Capture the cell that displays the provided text and extract its (x, y) central coordinate. 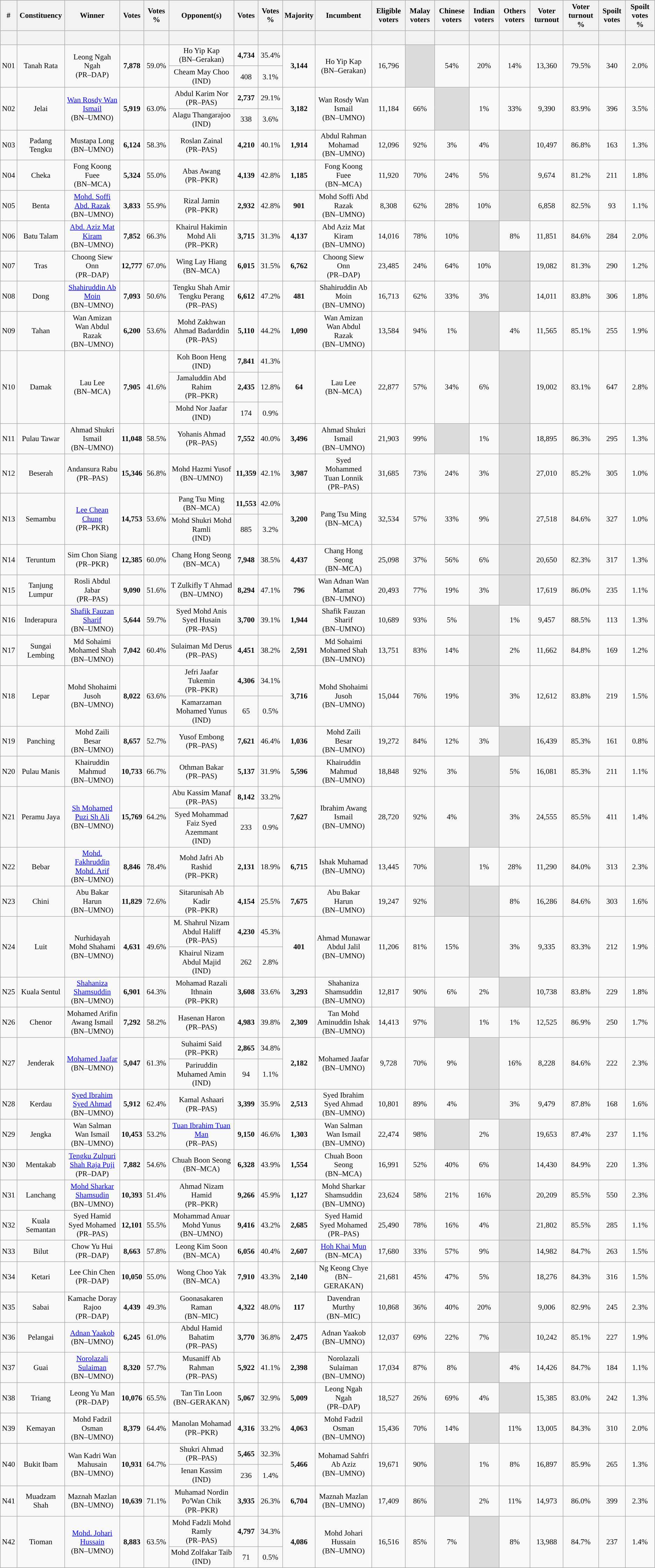
Majority (299, 15)
16,439 (547, 741)
54.6% (157, 1165)
7,882 (132, 1165)
6,124 (132, 145)
236 (246, 1475)
Abdul Rahman Mohamad(BN–UMNO) (343, 145)
9,416 (246, 1225)
94 (246, 1074)
Chinese voters (452, 15)
31.3% (270, 236)
66.7% (157, 772)
N40 (8, 1465)
3,608 (246, 992)
2,309 (299, 1023)
31.9% (270, 772)
8,379 (132, 1428)
Leong Yu Man(PR–DAP) (92, 1398)
64.7% (157, 1465)
219 (612, 696)
47.2% (270, 297)
8,022 (132, 696)
901 (299, 206)
Padang Tengku (41, 145)
Opponent(s) (201, 15)
18.9% (270, 867)
45.9% (270, 1195)
Mohd Shukri Mohd Ramli(IND) (201, 529)
2,737 (246, 98)
Bebar (41, 867)
7,552 (246, 439)
71 (246, 1557)
Abd. Aziz Mat Kiram(BN–UMNO) (92, 236)
11,553 (246, 504)
285 (612, 1225)
Jamaluddin Abd Rahim(PR–PKR) (201, 387)
79.5% (581, 66)
Bukit Ibam (41, 1465)
9,674 (547, 175)
Musaniff Ab Rahman(PR–PAS) (201, 1368)
Kamache Doray Rajoo(PR–DAP) (92, 1307)
19,082 (547, 266)
284 (612, 236)
7,675 (299, 902)
222 (612, 1063)
64% (452, 266)
184 (612, 1368)
86.8% (581, 145)
4,210 (246, 145)
8,320 (132, 1368)
Mentakab (41, 1165)
21% (452, 1195)
Suhaimi Said(PR–PKR) (201, 1048)
N12 (8, 474)
12.8% (270, 387)
227 (612, 1338)
Batu Talam (41, 236)
12,612 (547, 696)
N02 (8, 109)
11,206 (388, 947)
Mohd Soffi Abd Razak(BN–UMNO) (343, 206)
338 (246, 119)
N30 (8, 1165)
Teruntum (41, 560)
14,426 (547, 1368)
Sh Mohamed Puzi Sh Ali (BN–UMNO) (92, 817)
3,700 (246, 620)
27,010 (547, 474)
29.1% (270, 98)
3,399 (246, 1104)
10,453 (132, 1135)
N41 (8, 1501)
Ketari (41, 1277)
1,185 (299, 175)
Voter turnout (547, 15)
Semambu (41, 519)
82.9% (581, 1307)
306 (612, 297)
59.7% (157, 620)
58.2% (157, 1023)
12,385 (132, 560)
83.1% (581, 387)
Ahmad Munawar Abdul Jalil(BN–UMNO) (343, 947)
64.3% (157, 992)
87.4% (581, 1135)
14,016 (388, 236)
Sitarunisah Ab Kadir(PR–PKR) (201, 902)
81.2% (581, 175)
Sulaiman Md Derus(PR–PAS) (201, 651)
1.7% (640, 1023)
4,437 (299, 560)
Khairul Hakimin Mohd Ali(PR–PKR) (201, 236)
46.4% (270, 741)
59.0% (157, 66)
Sabai (41, 1307)
16,991 (388, 1165)
17,619 (547, 590)
N27 (8, 1063)
9,335 (547, 947)
N20 (8, 772)
83.3% (581, 947)
Sim Chon Siang(PR–PKR) (92, 560)
32.3% (270, 1454)
Roslan Zainal(PR–PAS) (201, 145)
Koh Boon Heng(IND) (201, 361)
2,865 (246, 1048)
Jelai (41, 109)
93% (420, 620)
340 (612, 66)
60.4% (157, 651)
Voter turnout % (581, 15)
19,653 (547, 1135)
N03 (8, 145)
Mohamad Sahfri Ab Aziz(BN–UMNO) (343, 1465)
14,753 (132, 519)
55.5% (157, 1225)
72.6% (157, 902)
57.7% (157, 1368)
10,497 (547, 145)
4,063 (299, 1428)
Tanjung Lumpur (41, 590)
174 (246, 413)
2,513 (299, 1104)
Constituency (41, 15)
Hasenan Haron(PR–PAS) (201, 1023)
20,650 (547, 560)
3,935 (246, 1501)
N33 (8, 1251)
Cheam May Choo(IND) (201, 77)
14,982 (547, 1251)
63.0% (157, 109)
7,093 (132, 297)
99% (420, 439)
N31 (8, 1195)
Muadzam Shah (41, 1501)
N16 (8, 620)
Goonasakaren Raman(BN–MIC) (201, 1307)
M. Shahrul Nizam Abdul Haliff(PR–PAS) (201, 932)
N22 (8, 867)
26% (420, 1398)
Kamarzaman Mohamed Yunus(IND) (201, 711)
35.4% (270, 55)
21,903 (388, 439)
12,101 (132, 1225)
71.1% (157, 1501)
T Zulkifly T Ahmad(BN–UMNO) (201, 590)
117 (299, 1307)
Nurhidayah Mohd Shahami(BN–UMNO) (92, 947)
3,770 (246, 1338)
7,948 (246, 560)
316 (612, 1277)
87.8% (581, 1104)
4,306 (246, 681)
15,769 (132, 817)
408 (246, 77)
Wan Kadri Wan Mahusain(BN–UMNO) (92, 1465)
4,230 (246, 932)
43.9% (270, 1165)
81.3% (581, 266)
38.2% (270, 651)
242 (612, 1398)
5,596 (299, 772)
14,430 (547, 1165)
Muhamad Nordin Po'Wan Chik(PR–PKR) (201, 1501)
N42 (8, 1542)
7,910 (246, 1277)
Mohd Sharkar Shamsuddin(BN–UMNO) (343, 1195)
15,385 (547, 1398)
9,150 (246, 1135)
3,200 (299, 519)
3,182 (299, 109)
40.1% (270, 145)
39.8% (270, 1023)
17,409 (388, 1501)
18,276 (547, 1277)
18,895 (547, 439)
885 (246, 529)
52% (420, 1165)
N26 (8, 1023)
49.3% (157, 1307)
12,096 (388, 145)
63.5% (157, 1542)
N08 (8, 297)
Tanah Rata (41, 66)
34.3% (270, 1532)
4,451 (246, 651)
Winner (92, 15)
N32 (8, 1225)
Kuala Semantan (41, 1225)
4,316 (246, 1428)
327 (612, 519)
Wing Lay Hiang(BN–MCA) (201, 266)
647 (612, 387)
N07 (8, 266)
Pariruddin Muhamed Amin(IND) (201, 1074)
7,627 (299, 817)
6,858 (547, 206)
10,801 (388, 1104)
N09 (8, 331)
Manolan Mohamad(PR–PKR) (201, 1428)
12,525 (547, 1023)
78.4% (157, 867)
Mohd Zolfakar Taib(IND) (201, 1557)
14,011 (547, 297)
7,878 (132, 66)
161 (612, 741)
43.3% (270, 1277)
89% (420, 1104)
Hoh Khai Mun(BN–MCA) (343, 1251)
66% (420, 109)
2,932 (246, 206)
22,474 (388, 1135)
Tengku Shah Amir Tengku Perang(PR–PAS) (201, 297)
Abd Aziz Mat Kiram(BN–UMNO) (343, 236)
19,002 (547, 387)
18,848 (388, 772)
16,286 (547, 902)
88.5% (581, 620)
262 (246, 962)
Othman Bakar(PR–PAS) (201, 772)
20,209 (547, 1195)
N14 (8, 560)
87% (420, 1368)
5,110 (246, 331)
41.3% (270, 361)
2,398 (299, 1368)
396 (612, 109)
58.3% (157, 145)
37% (420, 560)
6,901 (132, 992)
5,137 (246, 772)
9,006 (547, 1307)
Rosli Abdul Jabar(PR–PAS) (92, 590)
35.9% (270, 1104)
3,833 (132, 206)
19,272 (388, 741)
N19 (8, 741)
263 (612, 1251)
305 (612, 474)
Pulau Manis (41, 772)
26.3% (270, 1501)
5,067 (246, 1398)
3.1% (270, 77)
Beserah (41, 474)
# (8, 15)
53.2% (157, 1135)
86% (420, 1501)
310 (612, 1428)
6,056 (246, 1251)
40.0% (270, 439)
11,829 (132, 902)
45.3% (270, 932)
Kemayan (41, 1428)
50.6% (157, 297)
61.3% (157, 1063)
34.1% (270, 681)
Mohd Jafri Ab Rashid(PR–PKR) (201, 867)
84% (420, 741)
14,973 (547, 1501)
32.9% (270, 1398)
Pelangai (41, 1338)
46.6% (270, 1135)
48.0% (270, 1307)
5,466 (299, 1465)
36% (420, 1307)
12,817 (388, 992)
34.8% (270, 1048)
11,359 (246, 474)
Inderapura (41, 620)
2,475 (299, 1338)
9,090 (132, 590)
290 (612, 266)
12,777 (132, 266)
8,883 (132, 1542)
N36 (8, 1338)
N11 (8, 439)
411 (612, 817)
15,044 (388, 696)
6,715 (299, 867)
Wan Adnan Wan Mamat(BN–UMNO) (343, 590)
5,047 (132, 1063)
168 (612, 1104)
4,322 (246, 1307)
25.5% (270, 902)
Mohamed Arifin Awang Ismail(BN–UMNO) (92, 1023)
12,037 (388, 1338)
Panching (41, 741)
N06 (8, 236)
Lepar (41, 696)
8,142 (246, 798)
Chini (41, 902)
Syed Mohammad Faiz Syed Azemmant(IND) (201, 828)
2,607 (299, 1251)
60.0% (157, 560)
38.5% (270, 560)
10,076 (132, 1398)
2,131 (246, 867)
Mohd. Johari Hussain(BN–UMNO) (92, 1542)
45% (420, 1277)
20,493 (388, 590)
98% (420, 1135)
Wong Choo Yak(BN–MCA) (201, 1277)
Syed Mohd Anis Syed Husain(PR–PAS) (201, 620)
31.5% (270, 266)
32,534 (388, 519)
67.0% (157, 266)
Mohd Sharkar Shamsudin(BN–UMNO) (92, 1195)
Bilut (41, 1251)
84.9% (581, 1165)
44.2% (270, 331)
Kerdau (41, 1104)
Tahan (41, 331)
6,762 (299, 266)
Tan Mohd Aminuddin Ishak(BN–UMNO) (343, 1023)
83% (420, 651)
N24 (8, 947)
Mohd Fadzli Mohd Ramly(PR–PAS) (201, 1532)
5,919 (132, 109)
Spoilt votes % (640, 15)
63.6% (157, 696)
11,851 (547, 236)
7,905 (132, 387)
N17 (8, 651)
3.6% (270, 119)
265 (612, 1465)
10,242 (547, 1338)
3,496 (299, 439)
Malay voters (420, 15)
6,245 (132, 1338)
Eligible voters (388, 15)
8,846 (132, 867)
11,920 (388, 175)
5,912 (132, 1104)
Dong (41, 297)
Rizal Jamin(PR–PKR) (201, 206)
76% (420, 696)
18,527 (388, 1398)
25,098 (388, 560)
86.3% (581, 439)
550 (612, 1195)
16,713 (388, 297)
Benta (41, 206)
212 (612, 947)
169 (612, 651)
10,868 (388, 1307)
12% (452, 741)
9,266 (246, 1195)
9,457 (547, 620)
1,036 (299, 741)
Tuan Ibrahim Tuan Man(PR–PAS) (201, 1135)
Mustapa Long(BN–UMNO) (92, 145)
25,490 (388, 1225)
N23 (8, 902)
Lee Chean Chung(PR–PKR) (92, 519)
Kamal Ashaari(PR–PAS) (201, 1104)
4,086 (299, 1542)
58% (420, 1195)
113 (612, 620)
Yusof Embong(PR–PAS) (201, 741)
23,624 (388, 1195)
65 (246, 711)
Mohammad Anuar Mohd Yunus(BN–UMNO) (201, 1225)
Abdul Hamid Bahatim(PR–PAS) (201, 1338)
19,247 (388, 902)
4,734 (246, 55)
4,631 (132, 947)
19,671 (388, 1465)
Mohd. Fakhruddin Mohd. Arif(BN–UMNO) (92, 867)
Jenderak (41, 1063)
77% (420, 590)
1,554 (299, 1165)
Mohamad Razali Ithnain(PR–PKR) (201, 992)
55.9% (157, 206)
9,390 (547, 109)
Chow Yu Hui(PR–DAP) (92, 1251)
8,308 (388, 206)
62.4% (157, 1104)
8,663 (132, 1251)
Tengku Zulpuri Shah Raja Puji(PR–DAP) (92, 1165)
83.0% (581, 1398)
N04 (8, 175)
Mohd Nor Jaafar(IND) (201, 413)
5,009 (299, 1398)
17,034 (388, 1368)
31,685 (388, 474)
N18 (8, 696)
N39 (8, 1428)
796 (299, 590)
15,436 (388, 1428)
2,591 (299, 651)
Abas Awang(PR–PKR) (201, 175)
10,639 (132, 1501)
82.5% (581, 206)
N35 (8, 1307)
16,081 (547, 772)
2,685 (299, 1225)
11,048 (132, 439)
84.8% (581, 651)
7,042 (132, 651)
22% (452, 1338)
4,439 (132, 1307)
14,413 (388, 1023)
8,228 (547, 1063)
13,751 (388, 651)
15,346 (132, 474)
3,715 (246, 236)
2,140 (299, 1277)
Spoilt votes (612, 15)
5,465 (246, 1454)
22,877 (388, 387)
49.6% (157, 947)
Lanchang (41, 1195)
16,516 (388, 1542)
Mohd Johari Hussain(BN–UMNO) (343, 1542)
40.4% (270, 1251)
Ibrahim Awang Ismail(BN–UMNO) (343, 817)
13,584 (388, 331)
295 (612, 439)
4,797 (246, 1532)
11,565 (547, 331)
Ishak Muhamad(BN–UMNO) (343, 867)
10,931 (132, 1465)
Jengka (41, 1135)
9,728 (388, 1063)
16,897 (547, 1465)
3,716 (299, 696)
5,324 (132, 175)
21,681 (388, 1277)
73% (420, 474)
Abdul Karim Nor(PR–PAS) (201, 98)
N21 (8, 817)
Abu Kassim Manaf(PR–PAS) (201, 798)
Mohd. Soffi Abd. Razak(BN–UMNO) (92, 206)
N25 (8, 992)
4,137 (299, 236)
24,555 (547, 817)
Syed Mohammed Tuan Lonnik(PR–PAS) (343, 474)
313 (612, 867)
N01 (8, 66)
Andansura Rabu(PR–PAS) (92, 474)
2,435 (246, 387)
Jefri Jaafar Tukemin(PR–PKR) (201, 681)
10,050 (132, 1277)
3.2% (270, 529)
N29 (8, 1135)
2,182 (299, 1063)
4,139 (246, 175)
21,802 (547, 1225)
51.4% (157, 1195)
1,090 (299, 331)
3,987 (299, 474)
51.6% (157, 590)
97% (420, 1023)
1,914 (299, 145)
13,360 (547, 66)
6,200 (132, 331)
84.0% (581, 867)
4,154 (246, 902)
13,005 (547, 1428)
41.1% (270, 1368)
57.8% (157, 1251)
Peramu Jaya (41, 817)
94% (420, 331)
1,944 (299, 620)
401 (299, 947)
42.1% (270, 474)
317 (612, 560)
Ng Keong Chye(BN–GERAKAN) (343, 1277)
Cheka (41, 175)
Tras (41, 266)
54% (452, 66)
Chenor (41, 1023)
13,445 (388, 867)
10,689 (388, 620)
Others voters (515, 15)
33.6% (270, 992)
Pulau Tawar (41, 439)
52.7% (157, 741)
4,983 (246, 1023)
41.6% (157, 387)
58.5% (157, 439)
13,988 (547, 1542)
8,294 (246, 590)
Shukri Ahmad(PR–PAS) (201, 1454)
229 (612, 992)
Khairul Nizam Abdul Majid(IND) (201, 962)
83.9% (581, 109)
64 (299, 387)
11,662 (547, 651)
Indian voters (484, 15)
56.8% (157, 474)
N34 (8, 1277)
Davendran Murthy(BN–MIC) (343, 1307)
481 (299, 297)
36.8% (270, 1338)
Kuala Sentul (41, 992)
Sungai Lembing (41, 651)
Yohanis Ahmad(PR–PAS) (201, 439)
Alagu Thangarajoo(IND) (201, 119)
Ahmad Nizam Hamid(PR–PKR) (201, 1195)
N37 (8, 1368)
399 (612, 1501)
1,303 (299, 1135)
82.3% (581, 560)
66.3% (157, 236)
Guai (41, 1368)
6,612 (246, 297)
163 (612, 145)
27,518 (547, 519)
11,290 (547, 867)
Triang (41, 1398)
56% (452, 560)
11,184 (388, 109)
N38 (8, 1398)
1,127 (299, 1195)
42.0% (270, 504)
15% (452, 947)
6,704 (299, 1501)
7,852 (132, 236)
Tioman (41, 1542)
8,657 (132, 741)
64.4% (157, 1428)
7,292 (132, 1023)
235 (612, 590)
3,293 (299, 992)
85% (420, 1542)
Luit (41, 947)
N13 (8, 519)
Damak (41, 387)
39.1% (270, 620)
6,015 (246, 266)
10,738 (547, 992)
250 (612, 1023)
65.5% (157, 1398)
5,644 (132, 620)
233 (246, 828)
7,841 (246, 361)
303 (612, 902)
17,680 (388, 1251)
Incumbent (343, 15)
64.2% (157, 817)
220 (612, 1165)
28,720 (388, 817)
255 (612, 331)
47.1% (270, 590)
86.9% (581, 1023)
85.9% (581, 1465)
Lee Chin Chen(PR–DAP) (92, 1277)
34% (452, 387)
N05 (8, 206)
9,479 (547, 1104)
10,733 (132, 772)
16,796 (388, 66)
245 (612, 1307)
47% (452, 1277)
7,621 (246, 741)
N10 (8, 387)
93 (612, 206)
Leong Kim Soon(BN–MCA) (201, 1251)
Mohd Zakhwan Ahmad Badarddin(PR–PAS) (201, 331)
85.2% (581, 474)
23,485 (388, 266)
N28 (8, 1104)
43.2% (270, 1225)
Ienan Kassim(IND) (201, 1475)
Tan Tin Loon(BN–GERAKAN) (201, 1398)
N15 (8, 590)
61.0% (157, 1338)
3.5% (640, 109)
6,328 (246, 1165)
10,393 (132, 1195)
3,144 (299, 66)
0.8% (640, 741)
5,922 (246, 1368)
81% (420, 947)
Mohd Hazmi Yusof(BN–UMNO) (201, 474)
